Provide the (X, Y) coordinate of the cell's center where the given text is located.  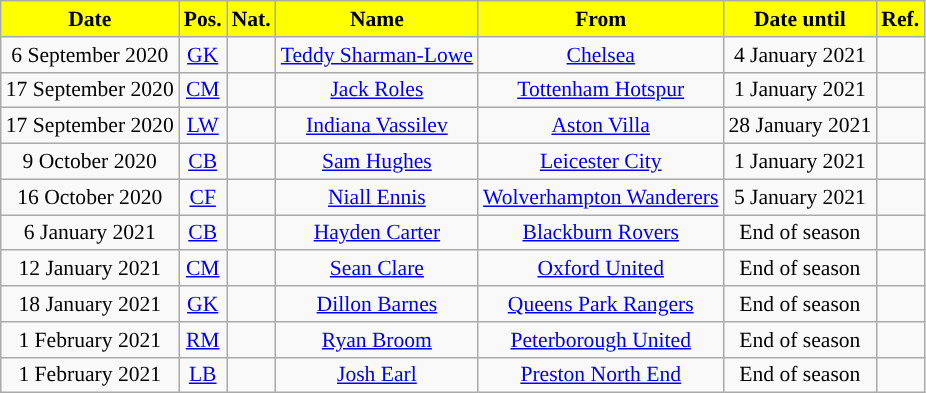
CF (203, 197)
Peterborough United (600, 340)
Hayden Carter (377, 233)
Oxford United (600, 269)
Date (90, 19)
Teddy Sharman-Lowe (377, 55)
Pos. (203, 19)
4 January 2021 (800, 55)
Josh Earl (377, 375)
6 September 2020 (90, 55)
Date until (800, 19)
28 January 2021 (800, 126)
Aston Villa (600, 126)
Chelsea (600, 55)
Ryan Broom (377, 340)
Queens Park Rangers (600, 304)
Wolverhampton Wanderers (600, 197)
18 January 2021 (90, 304)
Leicester City (600, 162)
Dillon Barnes (377, 304)
5 January 2021 (800, 197)
LW (203, 126)
Sam Hughes (377, 162)
Preston North End (600, 375)
Ref. (900, 19)
16 October 2020 (90, 197)
Tottenham Hotspur (600, 90)
Sean Clare (377, 269)
Blackburn Rovers (600, 233)
Niall Ennis (377, 197)
Indiana Vassilev (377, 126)
Name (377, 19)
RM (203, 340)
LB (203, 375)
Jack Roles (377, 90)
Nat. (252, 19)
9 October 2020 (90, 162)
12 January 2021 (90, 269)
From (600, 19)
6 January 2021 (90, 233)
